Locate the cell with the specified text and output its [X, Y] center coordinate. 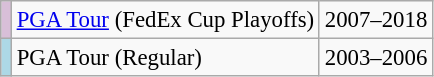
2007–2018 [376, 20]
PGA Tour (Regular) [165, 58]
2003–2006 [376, 58]
PGA Tour (FedEx Cup Playoffs) [165, 20]
